Capture the cell that displays the provided text and extract its (X, Y) central coordinate. 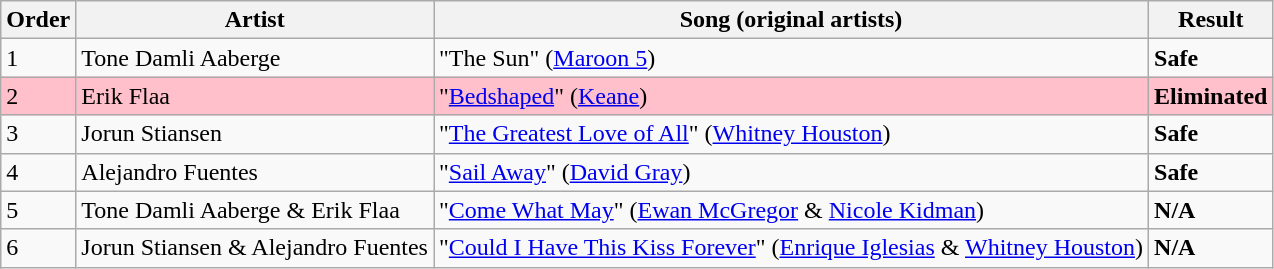
3 (38, 134)
Tone Damli Aaberge & Erik Flaa (255, 210)
Erik Flaa (255, 96)
Artist (255, 20)
Eliminated (1211, 96)
Tone Damli Aaberge (255, 58)
1 (38, 58)
Jorun Stiansen (255, 134)
Alejandro Fuentes (255, 172)
Result (1211, 20)
Order (38, 20)
"Bedshaped" (Keane) (792, 96)
2 (38, 96)
6 (38, 248)
Jorun Stiansen & Alejandro Fuentes (255, 248)
Song (original artists) (792, 20)
"The Sun" (Maroon 5) (792, 58)
"Sail Away" (David Gray) (792, 172)
5 (38, 210)
4 (38, 172)
"Come What May" (Ewan McGregor & Nicole Kidman) (792, 210)
"Could I Have This Kiss Forever" (Enrique Iglesias & Whitney Houston) (792, 248)
"The Greatest Love of All" (Whitney Houston) (792, 134)
